Scan for the cell matching the given text and deliver its (x, y) coordinate at center. 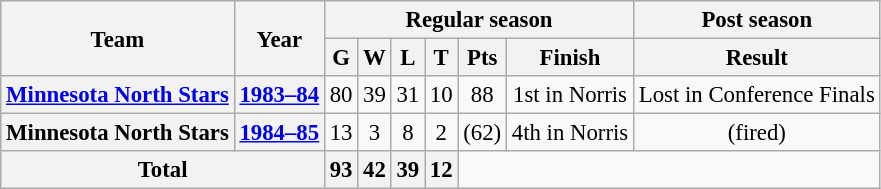
88 (482, 95)
Year (279, 38)
W (374, 58)
L (408, 58)
13 (340, 133)
12 (442, 170)
Total (163, 170)
Post season (758, 20)
Regular season (478, 20)
Team (118, 38)
42 (374, 170)
Lost in Conference Finals (758, 95)
Finish (570, 58)
2 (442, 133)
Pts (482, 58)
31 (408, 95)
8 (408, 133)
1984–85 (279, 133)
G (340, 58)
4th in Norris (570, 133)
80 (340, 95)
(62) (482, 133)
T (442, 58)
10 (442, 95)
Result (758, 58)
1983–84 (279, 95)
93 (340, 170)
(fired) (758, 133)
3 (374, 133)
1st in Norris (570, 95)
